Extract the [X, Y] coordinate from the center of the cell holding the provided text.  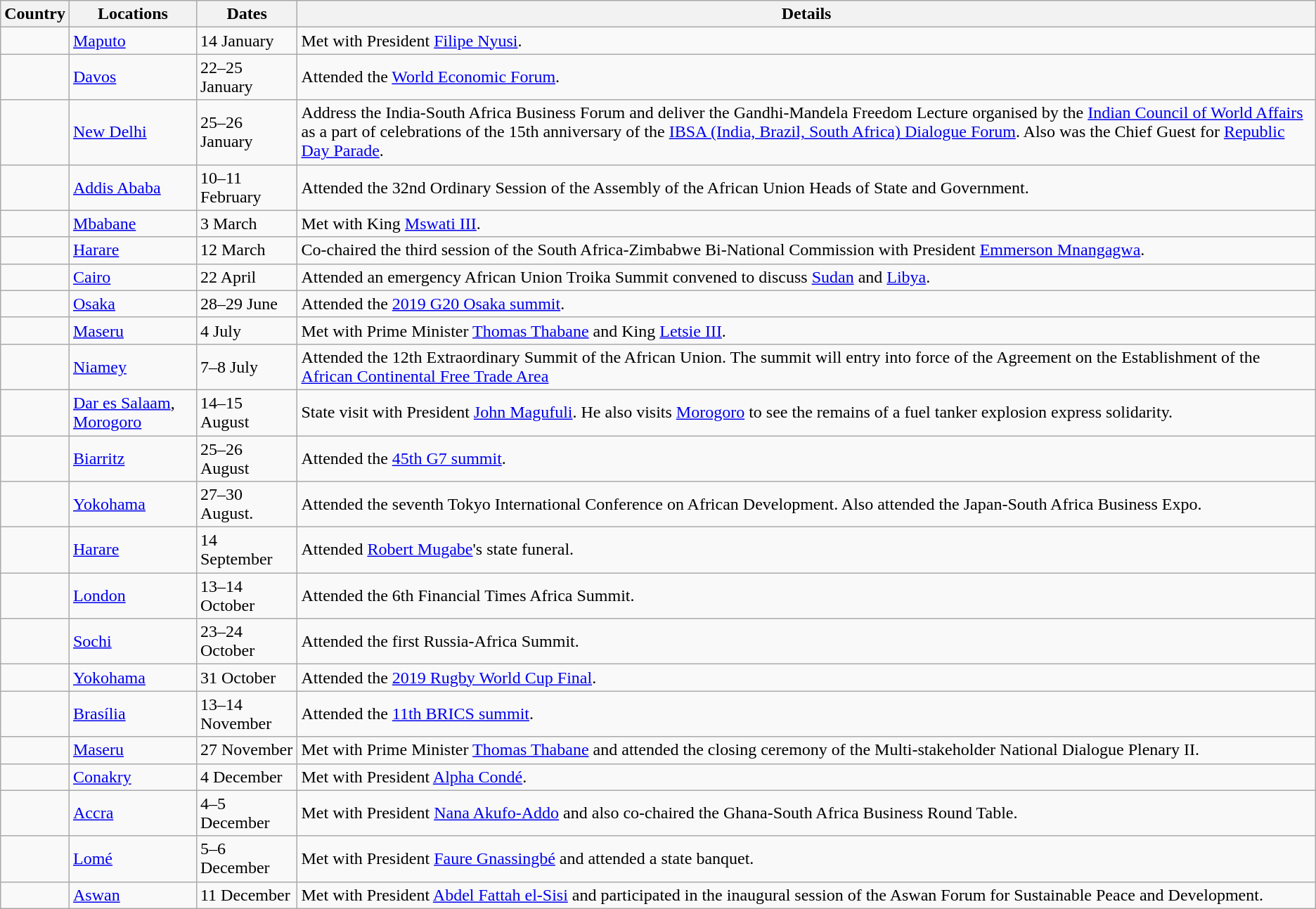
25–26 January [247, 132]
Attended the 2019 G20 Osaka summit. [806, 304]
Attended the seventh Tokyo International Conference on African Development. Also attended the Japan-South Africa Business Expo. [806, 505]
Conakry [132, 777]
Attended the 32nd Ordinary Session of the Assembly of the African Union Heads of State and Government. [806, 187]
Davos [132, 77]
7–8 July [247, 367]
4–5 December [247, 813]
Attended the first Russia-Africa Summit. [806, 641]
4 December [247, 777]
23–24 October [247, 641]
14–15 August [247, 412]
3 March [247, 224]
31 October [247, 678]
Attended the World Economic Forum. [806, 77]
Mbabane [132, 224]
London [132, 596]
New Delhi [132, 132]
Met with King Mswati III. [806, 224]
Locations [132, 14]
Aswan [132, 895]
13–14 November [247, 714]
Lomé [132, 859]
Met with President Nana Akufo-Addo and also co-chaired the Ghana-South Africa Business Round Table. [806, 813]
27–30 August. [247, 505]
State visit with President John Magufuli. He also visits Morogoro to see the remains of a fuel tanker explosion express solidarity. [806, 412]
Sochi [132, 641]
14 September [247, 550]
25–26 August [247, 458]
Dates [247, 14]
Brasília [132, 714]
Biarritz [132, 458]
5–6 December [247, 859]
Accra [132, 813]
Met with Prime Minister Thomas Thabane and King Letsie III. [806, 330]
Attended Robert Mugabe's state funeral. [806, 550]
13–14 October [247, 596]
10–11 February [247, 187]
Attended the 45th G7 summit. [806, 458]
Niamey [132, 367]
Dar es Salaam, Morogoro [132, 412]
Met with President Filipe Nyusi. [806, 41]
Maputo [132, 41]
14 January [247, 41]
28–29 June [247, 304]
22–25 January [247, 77]
Attended the 6th Financial Times Africa Summit. [806, 596]
Met with President Alpha Condé. [806, 777]
Cairo [132, 277]
Met with Prime Minister Thomas Thabane and attended the closing ceremony of the Multi-stakeholder National Dialogue Plenary II. [806, 750]
Attended the 11th BRICS summit. [806, 714]
Country [35, 14]
4 July [247, 330]
Attended an emergency African Union Troika Summit convened to discuss Sudan and Libya. [806, 277]
Co-chaired the third session of the South Africa-Zimbabwe Bi-National Commission with President Emmerson Mnangagwa. [806, 250]
Met with President Abdel Fattah el-Sisi and participated in the inaugural session of the Aswan Forum for Sustainable Peace and Development. [806, 895]
Osaka [132, 304]
Details [806, 14]
22 April [247, 277]
12 March [247, 250]
Addis Ababa [132, 187]
Met with President Faure Gnassingbé and attended a state banquet. [806, 859]
27 November [247, 750]
11 December [247, 895]
Attended the 2019 Rugby World Cup Final. [806, 678]
